Provide the (X, Y) coordinate of the cell's center where the given text is located.  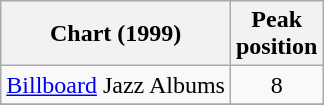
8 (276, 85)
Chart (1999) (116, 34)
Peakposition (276, 34)
Billboard Jazz Albums (116, 85)
